Scan for the cell matching the given text and deliver its (X, Y) coordinate at center. 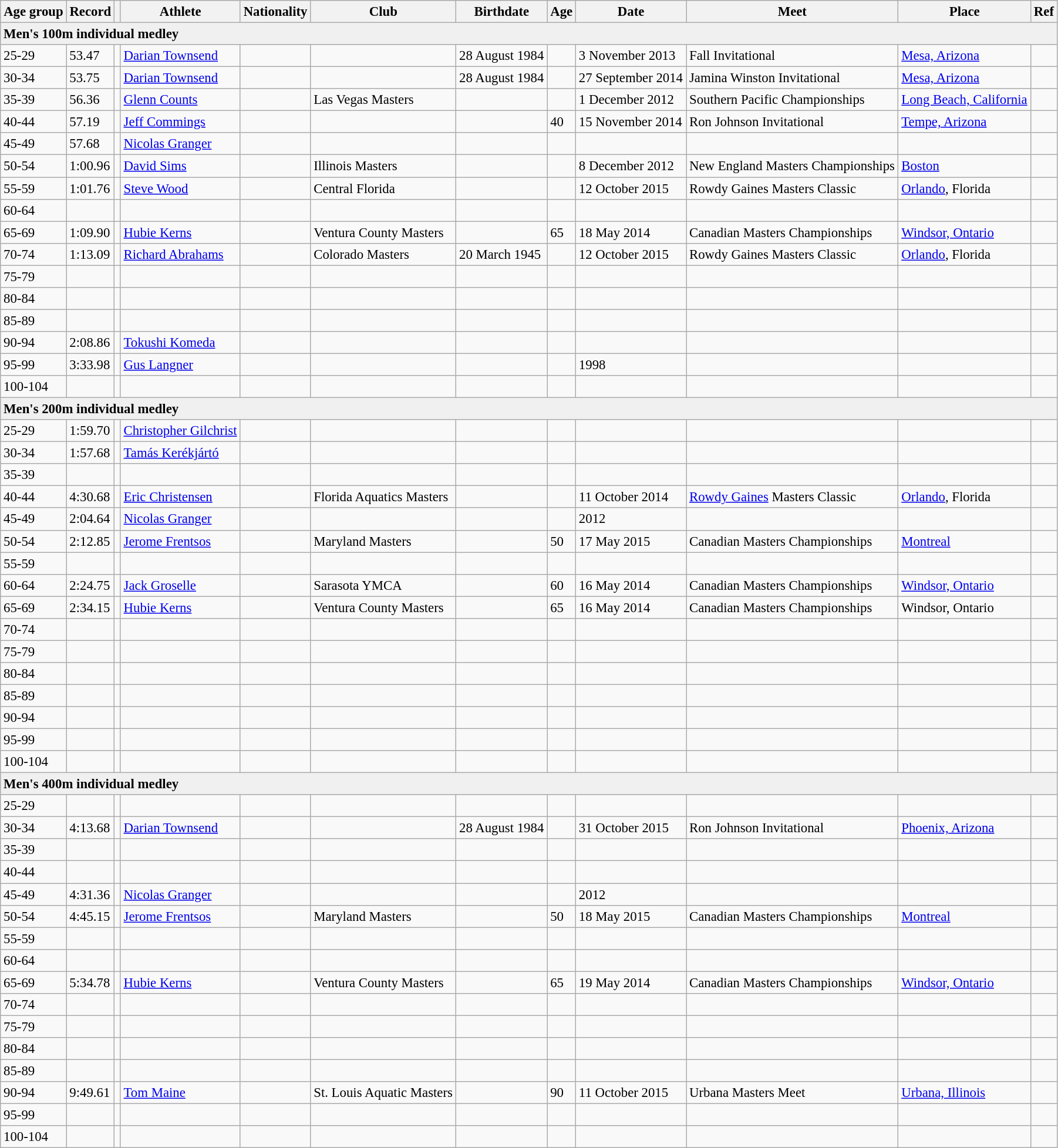
15 November 2014 (631, 122)
11 October 2015 (631, 1093)
53.47 (90, 56)
90 (561, 1093)
1 December 2012 (631, 100)
1:01.76 (90, 188)
2:08.86 (90, 343)
Club (383, 12)
57.19 (90, 122)
Tamás Kerékjártó (180, 453)
4:30.68 (90, 497)
Date (631, 12)
1:09.90 (90, 232)
19 May 2014 (631, 982)
1:59.70 (90, 431)
4:45.15 (90, 916)
Urbana, Illinois (964, 1093)
New England Masters Championships (793, 166)
Age (561, 12)
Long Beach, California (964, 100)
Birthdate (501, 12)
27 September 2014 (631, 78)
Athlete (180, 12)
Boston (964, 166)
56.36 (90, 100)
Age group (33, 12)
Men's 400m individual medley (529, 784)
1:57.68 (90, 453)
Colorado Masters (383, 254)
Meet (793, 12)
Eric Christensen (180, 497)
3:33.98 (90, 364)
1998 (631, 364)
Central Florida (383, 188)
Glenn Counts (180, 100)
Place (964, 12)
Sarasota YMCA (383, 585)
53.75 (90, 78)
Jamina Winston Invitational (793, 78)
1:13.09 (90, 254)
Florida Aquatics Masters (383, 497)
4:31.36 (90, 894)
Ref (1044, 12)
Jack Groselle (180, 585)
18 May 2014 (631, 232)
31 October 2015 (631, 828)
David Sims (180, 166)
Southern Pacific Championships (793, 100)
8 December 2012 (631, 166)
Las Vegas Masters (383, 100)
2:04.64 (90, 519)
2:12.85 (90, 541)
Fall Invitational (793, 56)
Men's 100m individual medley (529, 34)
Urbana Masters Meet (793, 1093)
Illinois Masters (383, 166)
Phoenix, Arizona (964, 828)
11 October 2014 (631, 497)
60 (561, 585)
Tokushi Komeda (180, 343)
Record (90, 12)
St. Louis Aquatic Masters (383, 1093)
Richard Abrahams (180, 254)
Nationality (275, 12)
20 March 1945 (501, 254)
Men's 200m individual medley (529, 409)
5:34.78 (90, 982)
3 November 2013 (631, 56)
2:24.75 (90, 585)
Tempe, Arizona (964, 122)
4:13.68 (90, 828)
9:49.61 (90, 1093)
Steve Wood (180, 188)
18 May 2015 (631, 916)
Tom Maine (180, 1093)
Gus Langner (180, 364)
Jeff Commings (180, 122)
2:34.15 (90, 607)
1:00.96 (90, 166)
Christopher Gilchrist (180, 431)
17 May 2015 (631, 541)
57.68 (90, 144)
40 (561, 122)
